Identify which cell holds the provided text, then report its [x, y] central coordinate. 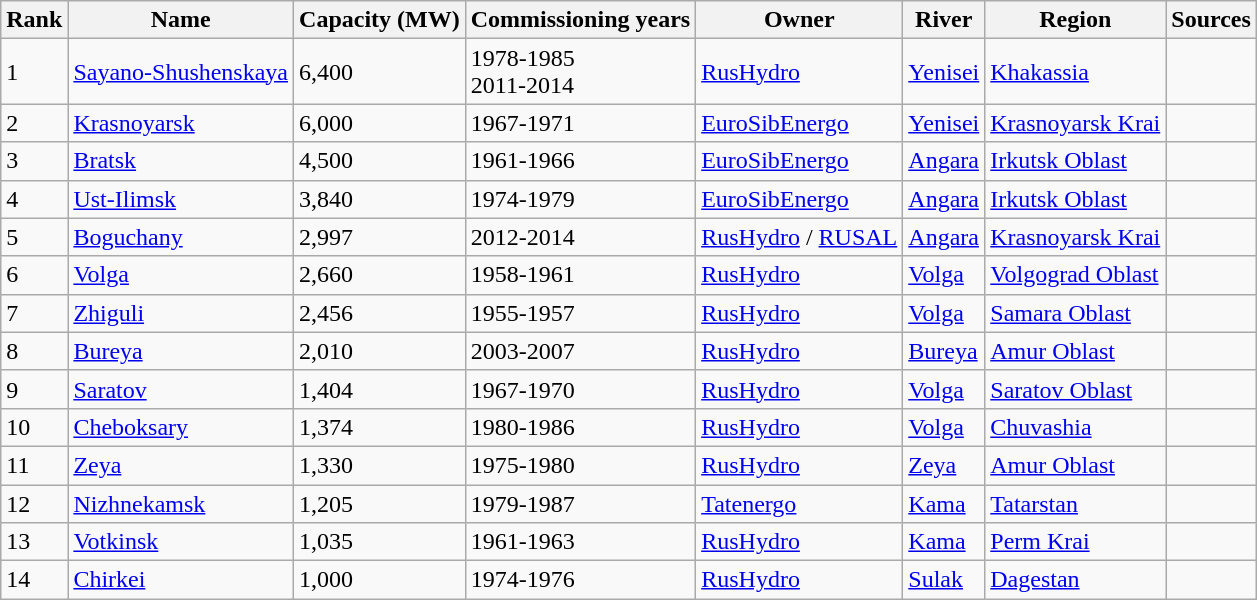
6 [34, 275]
Rank [34, 20]
1974-1976 [580, 580]
Votkinsk [181, 542]
1,330 [380, 465]
2003-2007 [580, 351]
2 [34, 123]
9 [34, 389]
1978-1985 2011-2014 [580, 72]
12 [34, 503]
4 [34, 199]
Saratov Oblast [1076, 389]
2,660 [380, 275]
5 [34, 237]
13 [34, 542]
Tatarstan [1076, 503]
1975-1980 [580, 465]
6,400 [380, 72]
14 [34, 580]
1,000 [380, 580]
Region [1076, 20]
Capacity (MW) [380, 20]
RusHydro / RUSAL [800, 237]
Tatenergo [800, 503]
2012-2014 [580, 237]
Name [181, 20]
1961-1963 [580, 542]
Cheboksary [181, 427]
1980-1986 [580, 427]
1955-1957 [580, 313]
7 [34, 313]
Zhiguli [181, 313]
Boguchany [181, 237]
10 [34, 427]
4,500 [380, 161]
Owner [800, 20]
Perm Krai [1076, 542]
Khakassia [1076, 72]
Commissioning years [580, 20]
Saratov [181, 389]
2,456 [380, 313]
3 [34, 161]
1,374 [380, 427]
Chuvashia [1076, 427]
1,404 [380, 389]
1961-1966 [580, 161]
Samara Oblast [1076, 313]
1 [34, 72]
Bratsk [181, 161]
1979-1987 [580, 503]
1967-1970 [580, 389]
8 [34, 351]
Sources [1212, 20]
River [944, 20]
3,840 [380, 199]
Chirkei [181, 580]
2,997 [380, 237]
1,035 [380, 542]
1958-1961 [580, 275]
Krasnoyarsk [181, 123]
6,000 [380, 123]
1967-1971 [580, 123]
Sayano-Shushenskaya [181, 72]
Sulak [944, 580]
Dagestan [1076, 580]
1,205 [380, 503]
1974-1979 [580, 199]
Volgograd Oblast [1076, 275]
11 [34, 465]
Ust-Ilimsk [181, 199]
2,010 [380, 351]
Nizhnekamsk [181, 503]
